Find where the given text appears and provide that cell's center as [X, Y] coordinate. 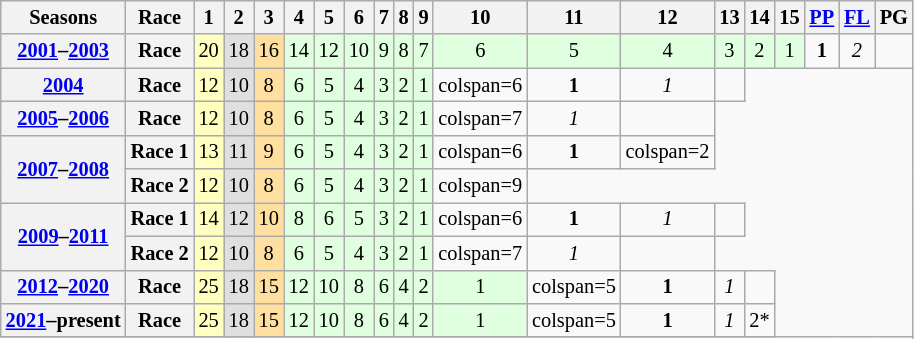
Seasons [64, 17]
2* [759, 320]
FL [857, 17]
2005–2006 [64, 118]
2009–2011 [64, 236]
2012–2020 [64, 287]
2004 [64, 85]
2001–2003 [64, 51]
16 [269, 51]
20 [209, 51]
2021–present [64, 320]
PP [822, 17]
colspan=2 [668, 152]
PG [894, 17]
colspan=9 [480, 186]
2007–2008 [64, 168]
